Search for the cell housing the specified text and yield its (x, y) center coordinate. 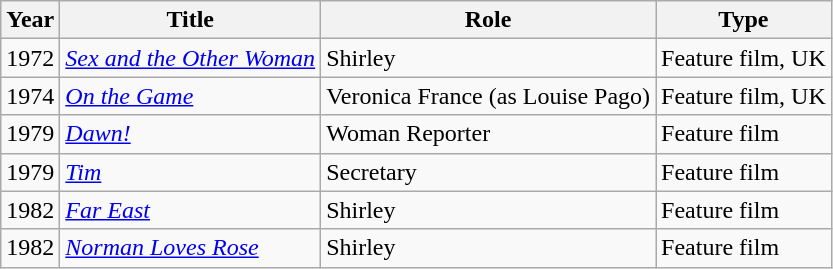
Far East (190, 210)
1974 (30, 96)
Sex and the Other Woman (190, 58)
Tim (190, 172)
On the Game (190, 96)
Woman Reporter (488, 134)
Norman Loves Rose (190, 248)
Type (744, 20)
Title (190, 20)
Dawn! (190, 134)
Role (488, 20)
1972 (30, 58)
Secretary (488, 172)
Year (30, 20)
Veronica France (as Louise Pago) (488, 96)
